Search for the cell housing the specified text and yield its [X, Y] center coordinate. 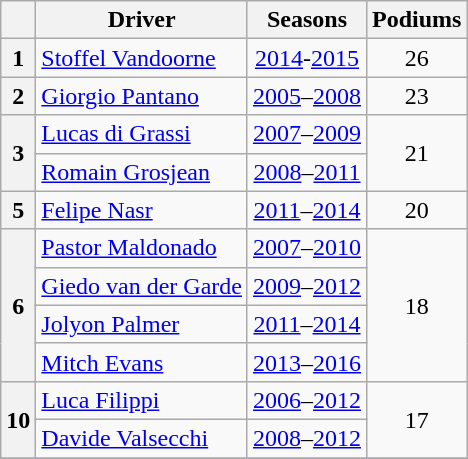
Lucas di Grassi [142, 134]
Driver [142, 20]
Luca Filippi [142, 400]
5 [18, 210]
2 [18, 96]
3 [18, 153]
2009–2012 [306, 286]
10 [18, 419]
6 [18, 305]
21 [417, 153]
Romain Grosjean [142, 172]
Davide Valsecchi [142, 438]
2008–2011 [306, 172]
Giorgio Pantano [142, 96]
Giedo van der Garde [142, 286]
Pastor Maldonado [142, 248]
2014-2015 [306, 58]
Mitch Evans [142, 362]
Podiums [417, 20]
20 [417, 210]
2006–2012 [306, 400]
26 [417, 58]
2005–2008 [306, 96]
23 [417, 96]
Stoffel Vandoorne [142, 58]
Jolyon Palmer [142, 324]
Seasons [306, 20]
2007–2010 [306, 248]
1 [18, 58]
2007–2009 [306, 134]
17 [417, 419]
18 [417, 305]
Felipe Nasr [142, 210]
2008–2012 [306, 438]
2013–2016 [306, 362]
